From the cell containing the given text, extract its center point as [X, Y] coordinate. 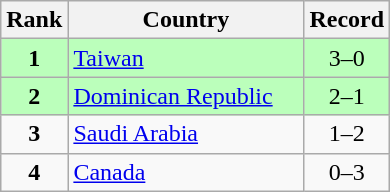
Dominican Republic [186, 96]
Saudi Arabia [186, 134]
Record [347, 20]
Taiwan [186, 58]
3 [34, 134]
4 [34, 172]
0–3 [347, 172]
2 [34, 96]
Rank [34, 20]
1 [34, 58]
Country [186, 20]
1–2 [347, 134]
3–0 [347, 58]
Canada [186, 172]
2–1 [347, 96]
